From the cell containing the given text, extract its center point as [x, y] coordinate. 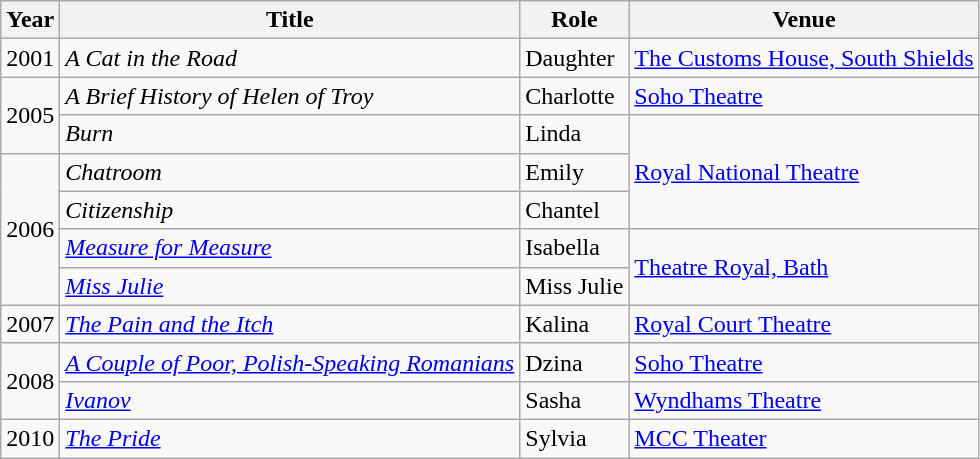
2010 [30, 438]
Dzina [574, 362]
Title [290, 20]
Measure for Measure [290, 248]
Chatroom [290, 172]
Charlotte [574, 96]
The Pride [290, 438]
Year [30, 20]
Emily [574, 172]
Chantel [574, 210]
2007 [30, 324]
Wyndhams Theatre [804, 400]
2001 [30, 58]
A Brief History of Helen of Troy [290, 96]
Citizenship [290, 210]
The Customs House, South Shields [804, 58]
Isabella [574, 248]
2005 [30, 115]
2008 [30, 381]
A Couple of Poor, Polish-Speaking Romanians [290, 362]
2006 [30, 229]
Burn [290, 134]
Sylvia [574, 438]
Ivanov [290, 400]
A Cat in the Road [290, 58]
Daughter [574, 58]
MCC Theater [804, 438]
Linda [574, 134]
Role [574, 20]
Theatre Royal, Bath [804, 267]
Sasha [574, 400]
Venue [804, 20]
Royal National Theatre [804, 172]
Royal Court Theatre [804, 324]
Kalina [574, 324]
The Pain and the Itch [290, 324]
